Locate the cell with the specified text and output its [x, y] center coordinate. 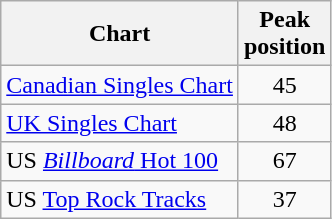
US Billboard Hot 100 [120, 161]
US Top Rock Tracks [120, 199]
UK Singles Chart [120, 123]
45 [284, 85]
37 [284, 199]
Peakposition [284, 34]
67 [284, 161]
Canadian Singles Chart [120, 85]
Chart [120, 34]
48 [284, 123]
